Determine the [X, Y] coordinate at the center of the cell enclosing the given text.  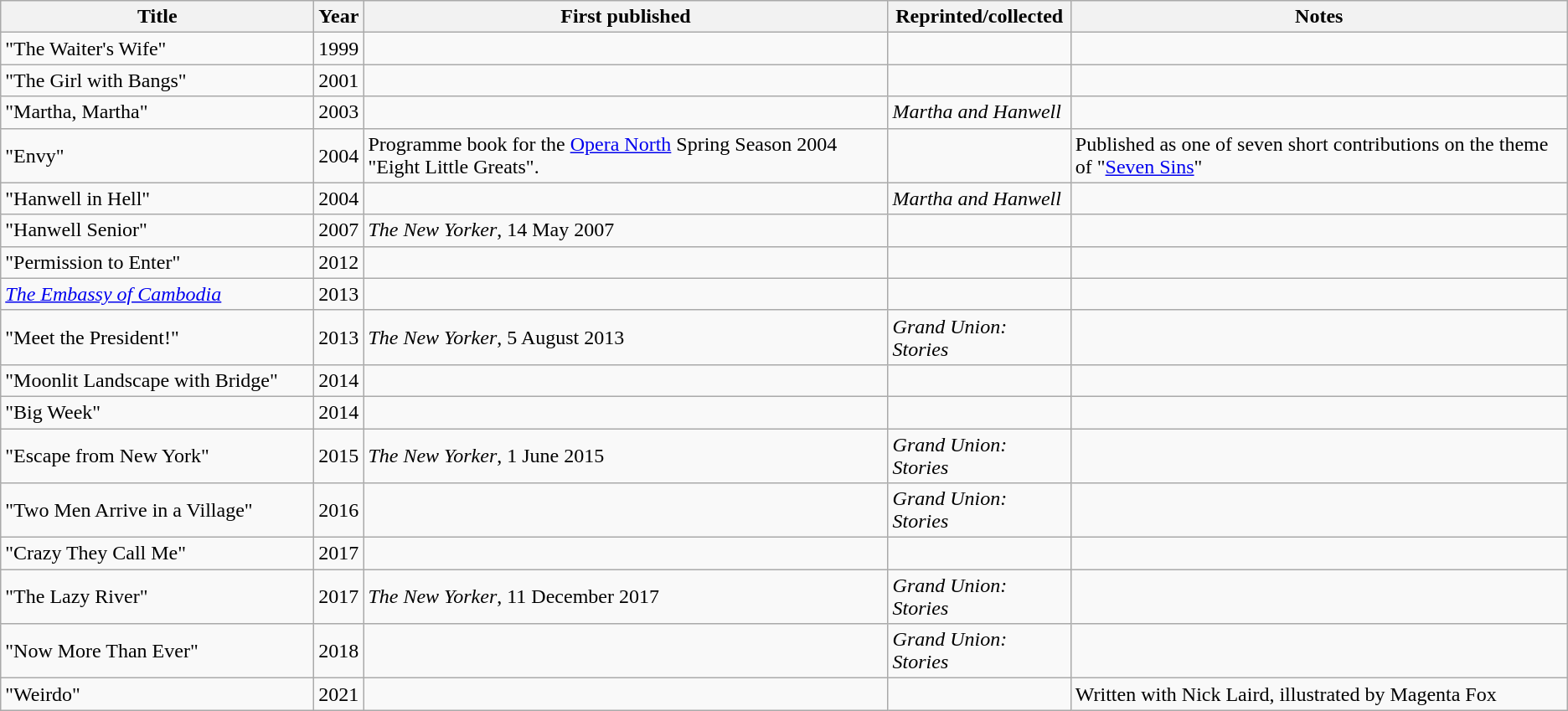
"Big Week" [157, 412]
2018 [338, 652]
2001 [338, 80]
"Moonlit Landscape with Bridge" [157, 380]
"The Waiter's Wife" [157, 49]
Programme book for the Opera North Spring Season 2004 "Eight Little Greats". [626, 156]
2003 [338, 112]
Reprinted/collected [979, 17]
2012 [338, 262]
The New Yorker, 11 December 2017 [626, 596]
"Now More Than Ever" [157, 652]
"Martha, Martha" [157, 112]
2021 [338, 694]
The New Yorker, 14 May 2007 [626, 230]
"Two Men Arrive in a Village" [157, 511]
Notes [1318, 17]
2016 [338, 511]
The New Yorker, 1 June 2015 [626, 456]
"Escape from New York" [157, 456]
"Envy" [157, 156]
The New Yorker, 5 August 2013 [626, 337]
"Meet the President!" [157, 337]
2015 [338, 456]
First published [626, 17]
"The Girl with Bangs" [157, 80]
The Embassy of Cambodia [157, 294]
"Crazy They Call Me" [157, 554]
Year [338, 17]
"Permission to Enter" [157, 262]
"Hanwell Senior" [157, 230]
"Hanwell in Hell" [157, 198]
Title [157, 17]
Published as one of seven short contributions on the theme of "Seven Sins" [1318, 156]
Written with Nick Laird, illustrated by Magenta Fox [1318, 694]
"Weirdo" [157, 694]
"The Lazy River" [157, 596]
2007 [338, 230]
1999 [338, 49]
